Return [X, Y] of the center of cell containing provided text 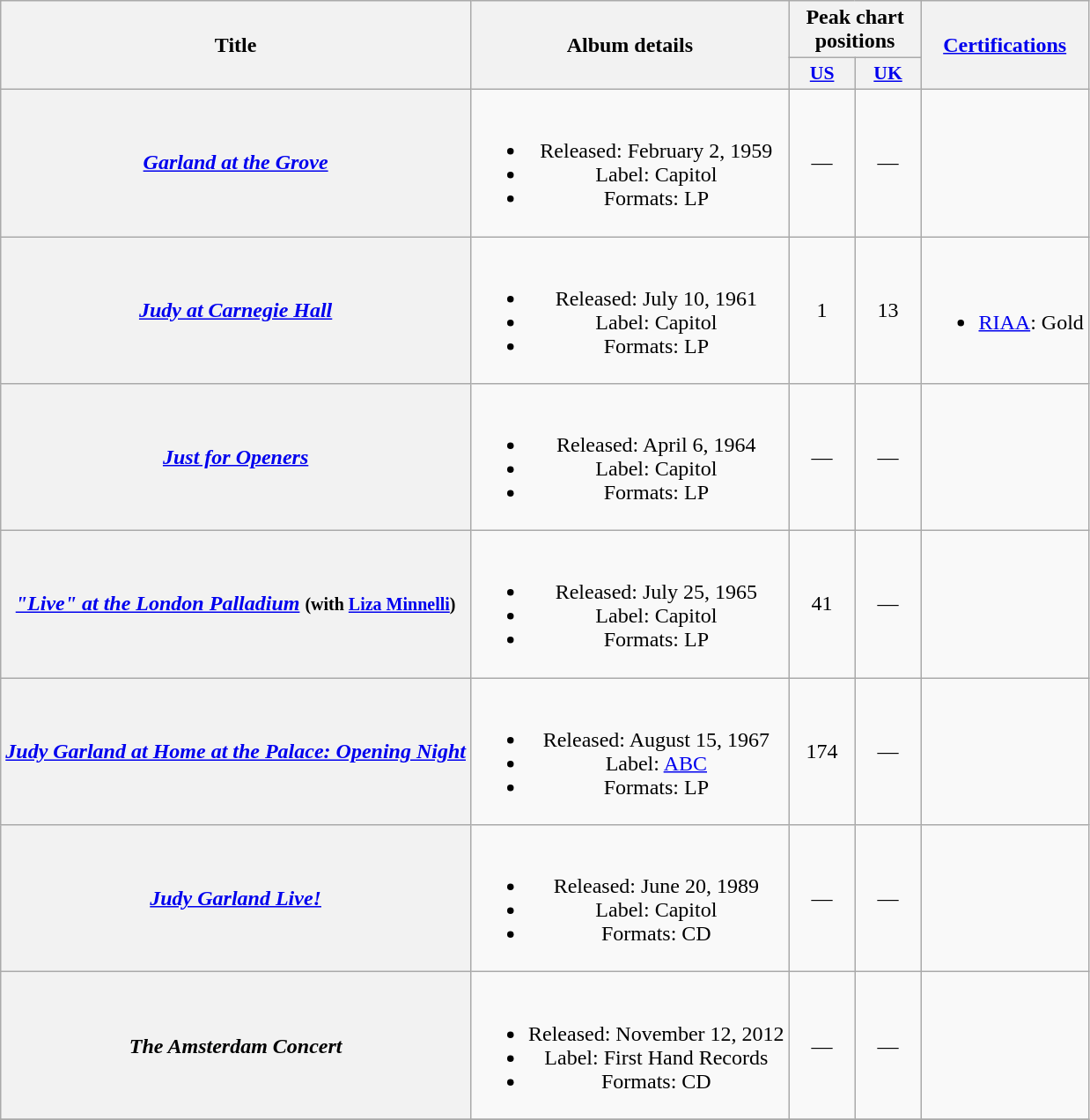
Certifications [1005, 46]
Released: February 2, 1959Label: CapitolFormats: LP [630, 162]
"Live" at the London Palladium (with Liza Minnelli) [236, 604]
41 [822, 604]
Just for Openers [236, 458]
1 [822, 310]
174 [822, 752]
Judy at Carnegie Hall [236, 310]
Released: June 20, 1989Label: CapitolFormats: CD [630, 898]
The Amsterdam Concert [236, 1046]
Title [236, 46]
Released: April 6, 1964Label: CapitolFormats: LP [630, 458]
Judy Garland at Home at the Palace: Opening Night [236, 752]
US [822, 74]
13 [887, 310]
RIAA: Gold [1005, 310]
Peak chartpositions [855, 30]
UK [887, 74]
Released: August 15, 1967Label: ABCFormats: LP [630, 752]
Released: November 12, 2012Label: First Hand RecordsFormats: CD [630, 1046]
Released: July 10, 1961Label: CapitolFormats: LP [630, 310]
Judy Garland Live! [236, 898]
Album details [630, 46]
Released: July 25, 1965Label: CapitolFormats: LP [630, 604]
Garland at the Grove [236, 162]
